Locate the cell with the specified text and output its [X, Y] center coordinate. 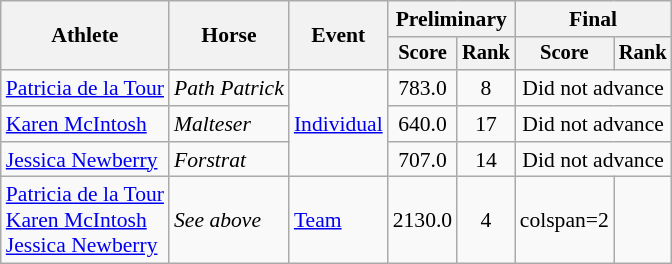
Individual [338, 124]
707.0 [422, 160]
783.0 [422, 88]
Preliminary [452, 19]
Jessica Newberry [85, 160]
Athlete [85, 36]
Karen McIntosh [85, 124]
Final [594, 19]
Event [338, 36]
8 [486, 88]
Forstrat [229, 160]
4 [486, 220]
Path Patrick [229, 88]
colspan=2 [564, 220]
14 [486, 160]
2130.0 [422, 220]
Team [338, 220]
640.0 [422, 124]
See above [229, 220]
Horse [229, 36]
Malteser [229, 124]
17 [486, 124]
Patricia de la Tour [85, 88]
Patricia de la TourKaren McIntoshJessica Newberry [85, 220]
